Search for the cell housing the specified text and yield its (X, Y) center coordinate. 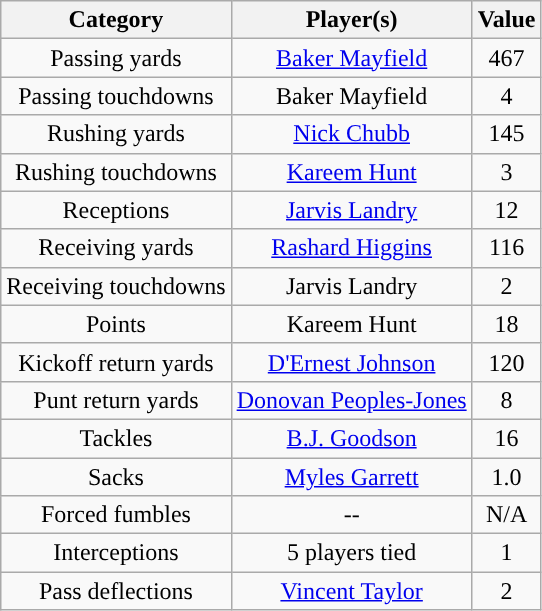
1 (506, 553)
Passing yards (116, 58)
-- (352, 515)
Rushing touchdowns (116, 172)
Points (116, 324)
Forced fumbles (116, 515)
5 players tied (352, 553)
Nick Chubb (352, 134)
12 (506, 210)
16 (506, 438)
B.J. Goodson (352, 438)
Donovan Peoples-Jones (352, 400)
4 (506, 96)
3 (506, 172)
D'Ernest Johnson (352, 362)
N/A (506, 515)
Kickoff return yards (116, 362)
Sacks (116, 477)
Interceptions (116, 553)
18 (506, 324)
Tackles (116, 438)
Rushing yards (116, 134)
Value (506, 20)
Myles Garrett (352, 477)
Receiving yards (116, 248)
Passing touchdowns (116, 96)
Category (116, 20)
8 (506, 400)
1.0 (506, 477)
Receiving touchdowns (116, 286)
116 (506, 248)
Punt return yards (116, 400)
Vincent Taylor (352, 591)
Pass deflections (116, 591)
Player(s) (352, 20)
Rashard Higgins (352, 248)
467 (506, 58)
120 (506, 362)
145 (506, 134)
Receptions (116, 210)
